Extract the [X, Y] coordinate from the center of the cell holding the provided text.  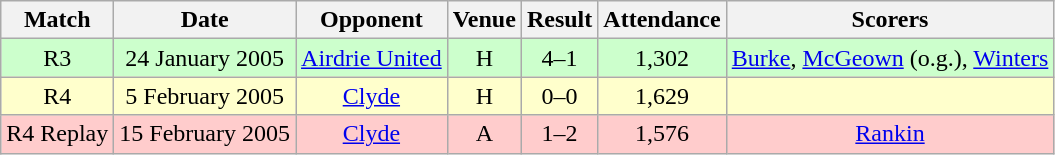
24 January 2005 [205, 58]
1,576 [662, 134]
Result [559, 20]
0–0 [559, 96]
Attendance [662, 20]
4–1 [559, 58]
15 February 2005 [205, 134]
Match [58, 20]
A [484, 134]
R4 Replay [58, 134]
1,629 [662, 96]
Scorers [890, 20]
Airdrie United [372, 58]
Burke, McGeown (o.g.), Winters [890, 58]
R3 [58, 58]
R4 [58, 96]
1,302 [662, 58]
Opponent [372, 20]
5 February 2005 [205, 96]
1–2 [559, 134]
Date [205, 20]
Rankin [890, 134]
Venue [484, 20]
